Provide the (x, y) coordinate of the cell's center where the given text is located.  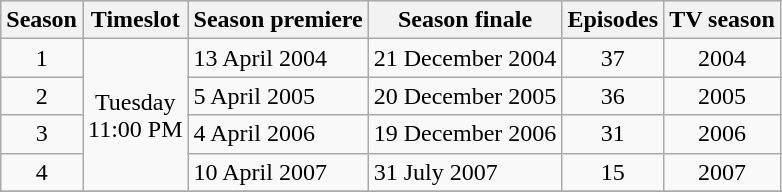
36 (613, 96)
2006 (722, 134)
Tuesday11:00 PM (135, 115)
5 April 2005 (278, 96)
Timeslot (135, 20)
1 (42, 58)
15 (613, 172)
4 April 2006 (278, 134)
2 (42, 96)
2004 (722, 58)
Season finale (465, 20)
31 (613, 134)
3 (42, 134)
31 July 2007 (465, 172)
TV season (722, 20)
Episodes (613, 20)
21 December 2004 (465, 58)
10 April 2007 (278, 172)
20 December 2005 (465, 96)
Season premiere (278, 20)
Season (42, 20)
13 April 2004 (278, 58)
4 (42, 172)
2005 (722, 96)
2007 (722, 172)
37 (613, 58)
19 December 2006 (465, 134)
